Pinpoint the cell where the given text exists, returning its (x, y) midpoint coordinate. 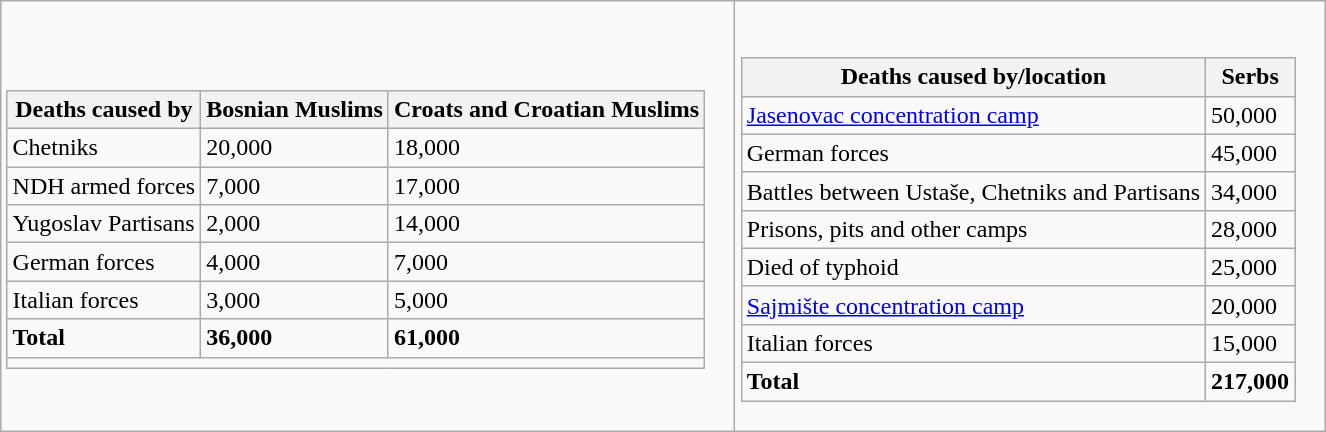
28,000 (1250, 229)
Prisons, pits and other camps (973, 229)
25,000 (1250, 267)
Yugoslav Partisans (104, 224)
Sajmište concentration camp (973, 305)
2,000 (295, 224)
34,000 (1250, 191)
Deaths caused by/location (973, 77)
Bosnian Muslims (295, 110)
3,000 (295, 300)
Died of typhoid (973, 267)
4,000 (295, 262)
18,000 (546, 148)
36,000 (295, 338)
14,000 (546, 224)
Jasenovac concentration camp (973, 115)
Serbs (1250, 77)
Chetniks (104, 148)
5,000 (546, 300)
217,000 (1250, 382)
Battles between Ustaše, Chetniks and Partisans (973, 191)
50,000 (1250, 115)
17,000 (546, 186)
15,000 (1250, 343)
NDH armed forces (104, 186)
Croats and Croatian Muslims (546, 110)
45,000 (1250, 153)
Deaths caused by (104, 110)
61,000 (546, 338)
